Return the (X, Y) coordinate for the center point of the cell that contains the specified text.  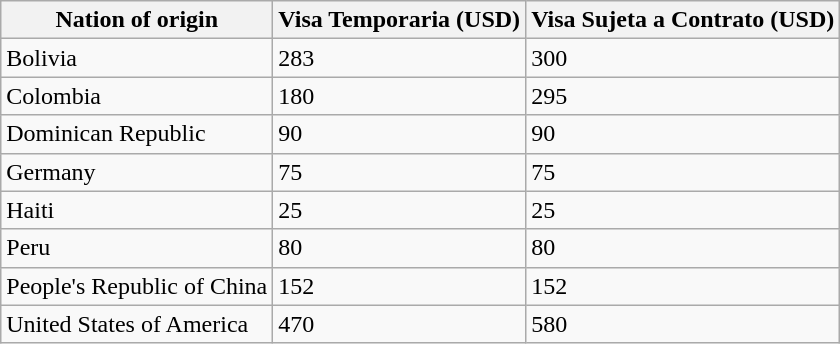
Germany (137, 172)
Colombia (137, 96)
People's Republic of China (137, 286)
295 (683, 96)
Dominican Republic (137, 134)
United States of America (137, 324)
Peru (137, 248)
Haiti (137, 210)
470 (400, 324)
Bolivia (137, 58)
283 (400, 58)
180 (400, 96)
Nation of origin (137, 20)
580 (683, 324)
300 (683, 58)
Visa Sujeta a Contrato (USD) (683, 20)
Visa Temporaria (USD) (400, 20)
